Determine the [X, Y] coordinate at the center of the cell enclosing the given text.  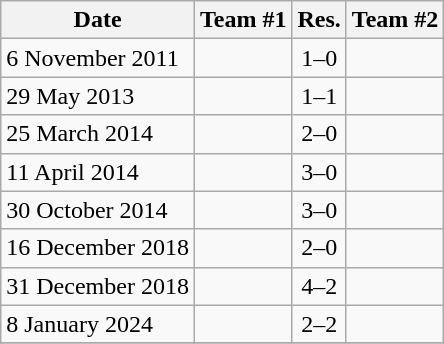
Team #2 [395, 20]
31 December 2018 [98, 286]
2–2 [319, 324]
8 January 2024 [98, 324]
16 December 2018 [98, 248]
11 April 2014 [98, 172]
6 November 2011 [98, 58]
Team #1 [243, 20]
29 May 2013 [98, 96]
25 March 2014 [98, 134]
1–1 [319, 96]
30 October 2014 [98, 210]
1–0 [319, 58]
4–2 [319, 286]
Res. [319, 20]
Date [98, 20]
